From the cell containing the given text, extract its center point as (X, Y) coordinate. 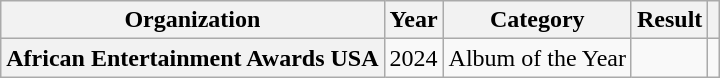
Year (414, 20)
Category (537, 20)
Album of the Year (537, 58)
Result (669, 20)
2024 (414, 58)
Organization (192, 20)
African Entertainment Awards USA (192, 58)
